Output the (x, y) coordinate of the center of the cell containing the given text.  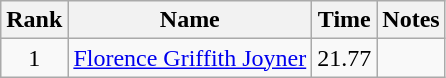
Time (344, 20)
Rank (34, 20)
Notes (411, 20)
Name (190, 20)
21.77 (344, 58)
Florence Griffith Joyner (190, 58)
1 (34, 58)
